Detect which cell encompasses the target text, then output its [X, Y] center coordinate. 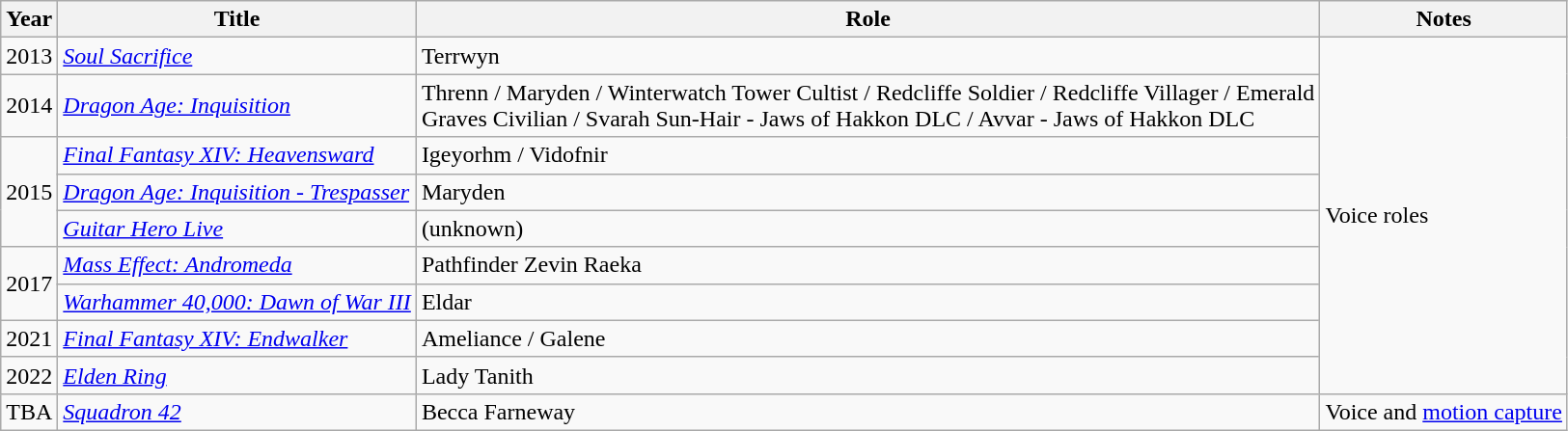
Year [29, 19]
Warhammer 40,000: Dawn of War III [237, 302]
Dragon Age: Inquisition - Trespasser [237, 192]
Elden Ring [237, 375]
2013 [29, 56]
Eldar [868, 302]
Title [237, 19]
2022 [29, 375]
Guitar Hero Live [237, 229]
Final Fantasy XIV: Heavensward [237, 155]
Notes [1444, 19]
Maryden [868, 192]
Voice and motion capture [1444, 412]
(unknown) [868, 229]
Terrwyn [868, 56]
2015 [29, 192]
Becca Farneway [868, 412]
Pathfinder Zevin Raeka [868, 265]
Igeyorhm / Vidofnir [868, 155]
2017 [29, 283]
Soul Sacrifice [237, 56]
2021 [29, 338]
Ameliance / Galene [868, 338]
Dragon Age: Inquisition [237, 106]
Role [868, 19]
TBA [29, 412]
Lady Tanith [868, 375]
2014 [29, 106]
Mass Effect: Andromeda [237, 265]
Voice roles [1444, 216]
Final Fantasy XIV: Endwalker [237, 338]
Squadron 42 [237, 412]
